Pinpoint the cell where the given text exists, returning its [X, Y] midpoint coordinate. 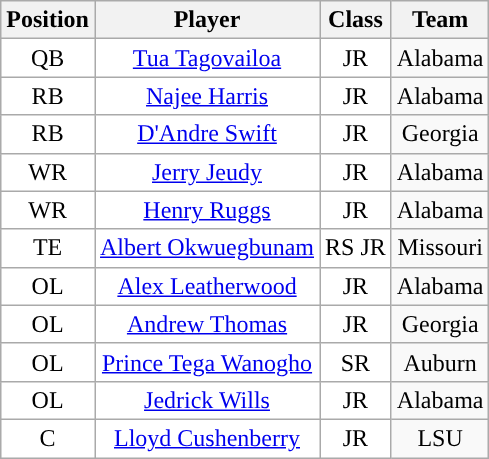
D'Andre Swift [206, 134]
TE [48, 248]
Team [440, 20]
C [48, 438]
Henry Ruggs [206, 210]
LSU [440, 438]
Player [206, 20]
Auburn [440, 362]
Class [356, 20]
Jerry Jeudy [206, 172]
Alex Leatherwood [206, 286]
RS JR [356, 248]
Albert Okwuegbunam [206, 248]
Jedrick Wills [206, 400]
QB [48, 58]
Position [48, 20]
SR [356, 362]
Lloyd Cushenberry [206, 438]
Andrew Thomas [206, 324]
Prince Tega Wanogho [206, 362]
Tua Tagovailoa [206, 58]
Missouri [440, 248]
Najee Harris [206, 96]
